Identify which cell holds the provided text, then report its (x, y) central coordinate. 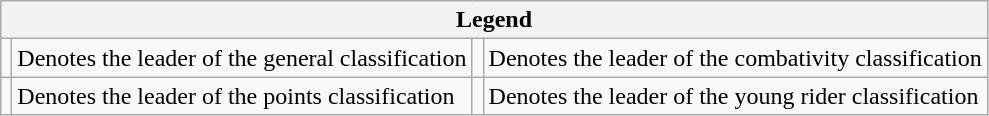
Denotes the leader of the young rider classification (735, 96)
Denotes the leader of the combativity classification (735, 58)
Denotes the leader of the points classification (242, 96)
Legend (494, 20)
Denotes the leader of the general classification (242, 58)
